Identify which cell holds the provided text, then report its (x, y) central coordinate. 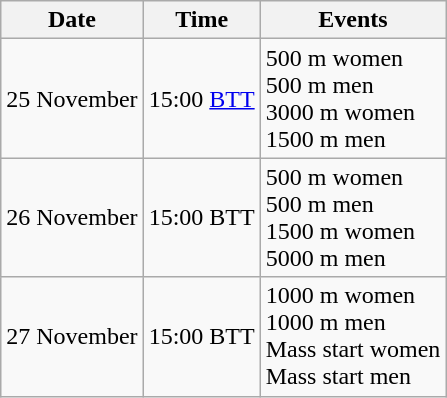
Time (202, 20)
Date (72, 20)
500 m women500 m men3000 m women1500 m men (353, 98)
Events (353, 20)
27 November (72, 336)
26 November (72, 218)
500 m women500 m men1500 m women5000 m men (353, 218)
25 November (72, 98)
1000 m women1000 m menMass start womenMass start men (353, 336)
